Return [x, y] of the center of cell containing provided text 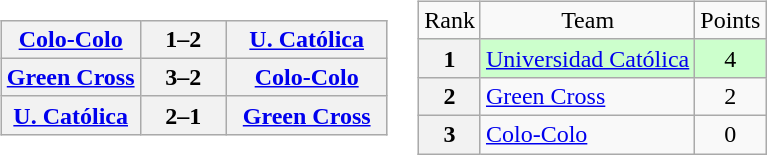
0 [730, 134]
2–1 [183, 115]
3 [450, 134]
Rank [450, 20]
1–2 [183, 39]
Universidad Católica [587, 58]
1 [450, 58]
Points [730, 20]
4 [730, 58]
Team [587, 20]
3–2 [183, 77]
